Pinpoint the cell where the given text exists, returning its [X, Y] midpoint coordinate. 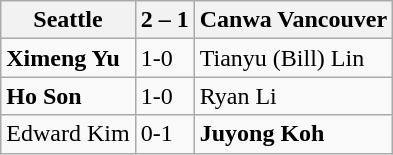
Ximeng Yu [68, 58]
Juyong Koh [293, 134]
0-1 [164, 134]
Ryan Li [293, 96]
Canwa Vancouver [293, 20]
Seattle [68, 20]
2 – 1 [164, 20]
Edward Kim [68, 134]
Ho Son [68, 96]
Tianyu (Bill) Lin [293, 58]
